Return the [x, y] coordinate for the center point of the cell that contains the specified text.  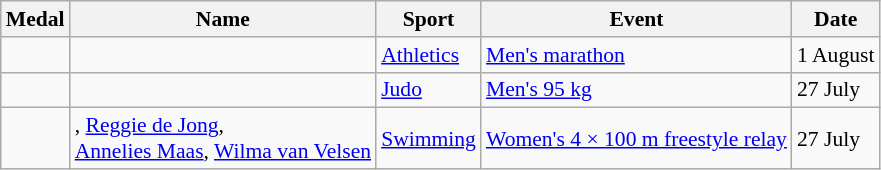
Judo [428, 90]
Women's 4 × 100 m freestyle relay [636, 138]
Date [836, 19]
Sport [428, 19]
Athletics [428, 55]
, Reggie de Jong, Annelies Maas, Wilma van Velsen [223, 138]
1 August [836, 55]
Medal [36, 19]
Event [636, 19]
Men's marathon [636, 55]
Men's 95 kg [636, 90]
Name [223, 19]
Swimming [428, 138]
